From the cell containing the given text, extract its center point as [x, y] coordinate. 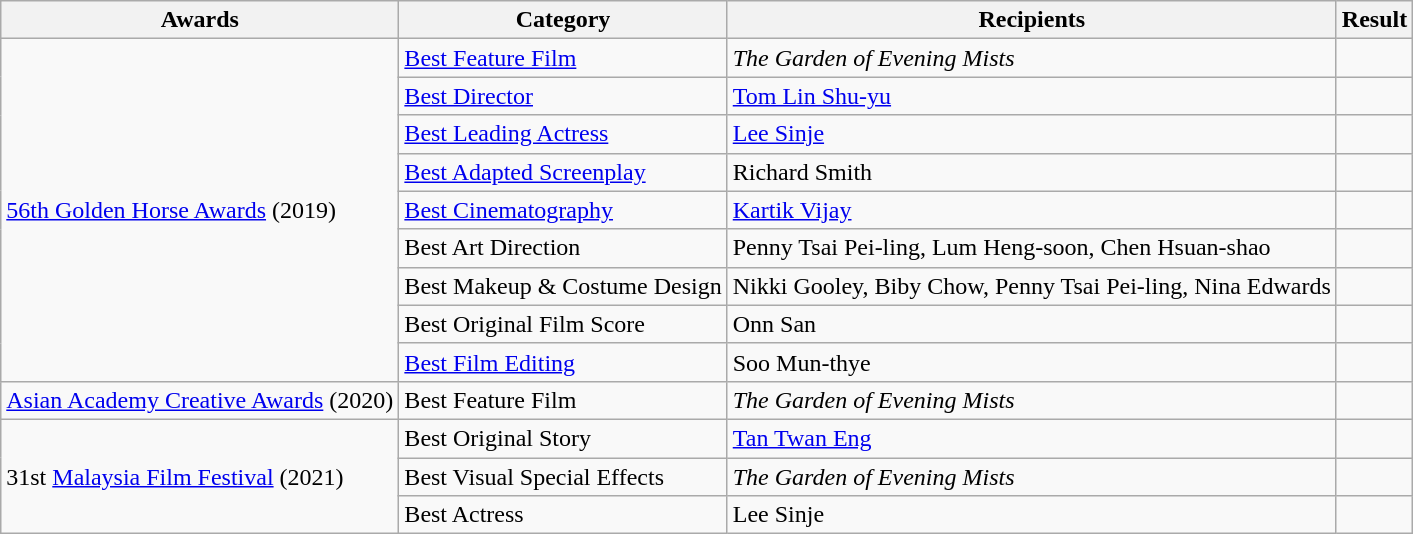
Best Adapted Screenplay [563, 172]
31st Malaysia Film Festival (2021) [200, 476]
Best Leading Actress [563, 134]
Awards [200, 20]
Recipients [1032, 20]
Result [1374, 20]
Best Actress [563, 515]
Asian Academy Creative Awards (2020) [200, 400]
Best Original Story [563, 438]
Soo Mun-thye [1032, 362]
Tan Twan Eng [1032, 438]
Tom Lin Shu-yu [1032, 96]
Richard Smith [1032, 172]
Nikki Gooley, Biby Chow, Penny Tsai Pei-ling, Nina Edwards [1032, 286]
Best Original Film Score [563, 324]
Best Director [563, 96]
Best Makeup & Costume Design [563, 286]
Best Visual Special Effects [563, 477]
Kartik Vijay [1032, 210]
Onn San [1032, 324]
Category [563, 20]
Best Art Direction [563, 248]
56th Golden Horse Awards (2019) [200, 210]
Best Cinematography [563, 210]
Best Film Editing [563, 362]
Penny Tsai Pei-ling, Lum Heng-soon, Chen Hsuan-shao [1032, 248]
